Locate the cell with the specified text and output its (X, Y) center coordinate. 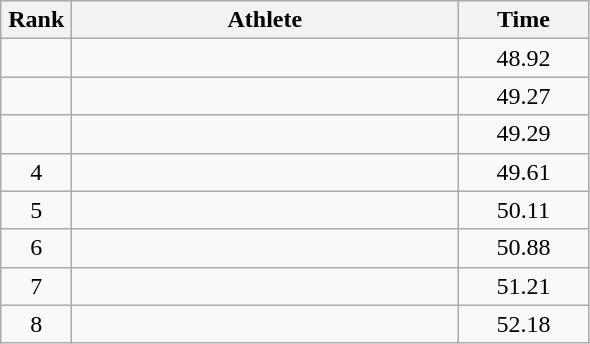
6 (36, 248)
Athlete (265, 20)
52.18 (524, 324)
48.92 (524, 58)
51.21 (524, 286)
Rank (36, 20)
4 (36, 172)
Time (524, 20)
49.27 (524, 96)
50.11 (524, 210)
49.61 (524, 172)
49.29 (524, 134)
5 (36, 210)
7 (36, 286)
50.88 (524, 248)
8 (36, 324)
